Capture the cell that displays the provided text and extract its (x, y) central coordinate. 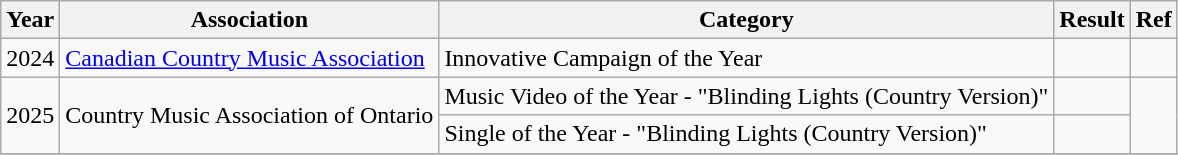
Association (250, 20)
Country Music Association of Ontario (250, 115)
Year (30, 20)
Result (1092, 20)
Ref (1154, 20)
Canadian Country Music Association (250, 58)
Innovative Campaign of the Year (746, 58)
2024 (30, 58)
Single of the Year - "Blinding Lights (Country Version)" (746, 134)
2025 (30, 115)
Category (746, 20)
Music Video of the Year - "Blinding Lights (Country Version)" (746, 96)
